Search for the cell housing the specified text and yield its [X, Y] center coordinate. 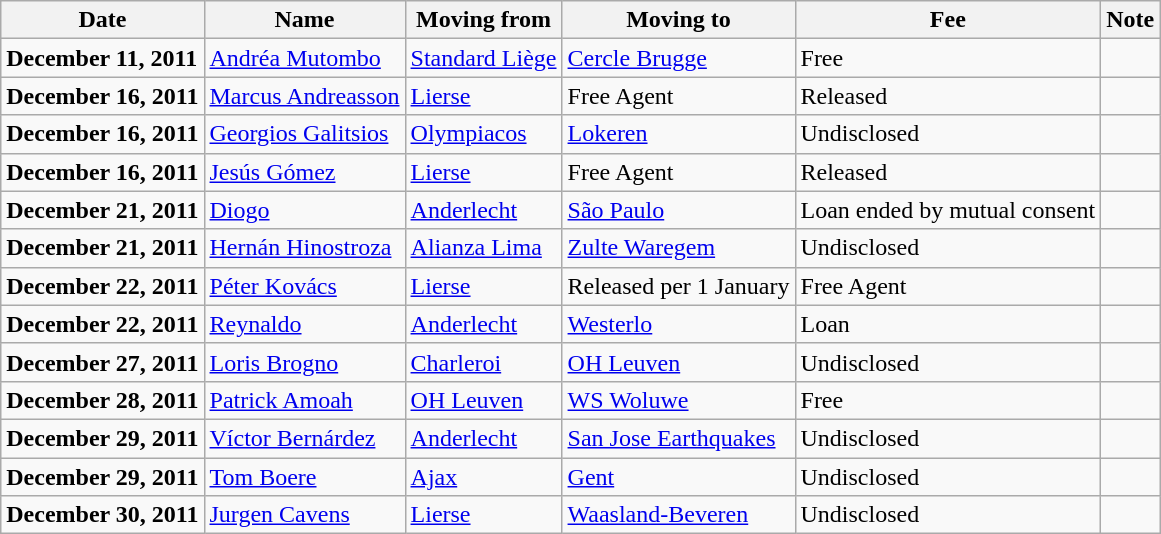
Loan [948, 324]
Gent [678, 477]
Standard Liège [484, 58]
Loan ended by mutual consent [948, 210]
Péter Kovács [304, 286]
Lokeren [678, 134]
Note [1130, 20]
São Paulo [678, 210]
Moving to [678, 20]
Fee [948, 20]
Charleroi [484, 362]
Hernán Hinostroza [304, 248]
San Jose Earthquakes [678, 438]
Waasland-Beveren [678, 515]
Westerlo [678, 324]
Cercle Brugge [678, 58]
December 11, 2011 [102, 58]
December 30, 2011 [102, 515]
Date [102, 20]
December 27, 2011 [102, 362]
Diogo [304, 210]
Ajax [484, 477]
Loris Brogno [304, 362]
December 28, 2011 [102, 400]
Andréa Mutombo [304, 58]
Patrick Amoah [304, 400]
Reynaldo [304, 324]
Víctor Bernárdez [304, 438]
Name [304, 20]
Moving from [484, 20]
Georgios Galitsios [304, 134]
Alianza Lima [484, 248]
Zulte Waregem [678, 248]
Olympiacos [484, 134]
Marcus Andreasson [304, 96]
Released per 1 January [678, 286]
Tom Boere [304, 477]
Jurgen Cavens [304, 515]
Jesús Gómez [304, 172]
WS Woluwe [678, 400]
